For the text-containing cell, return its midpoint in [x, y] coordinate format. 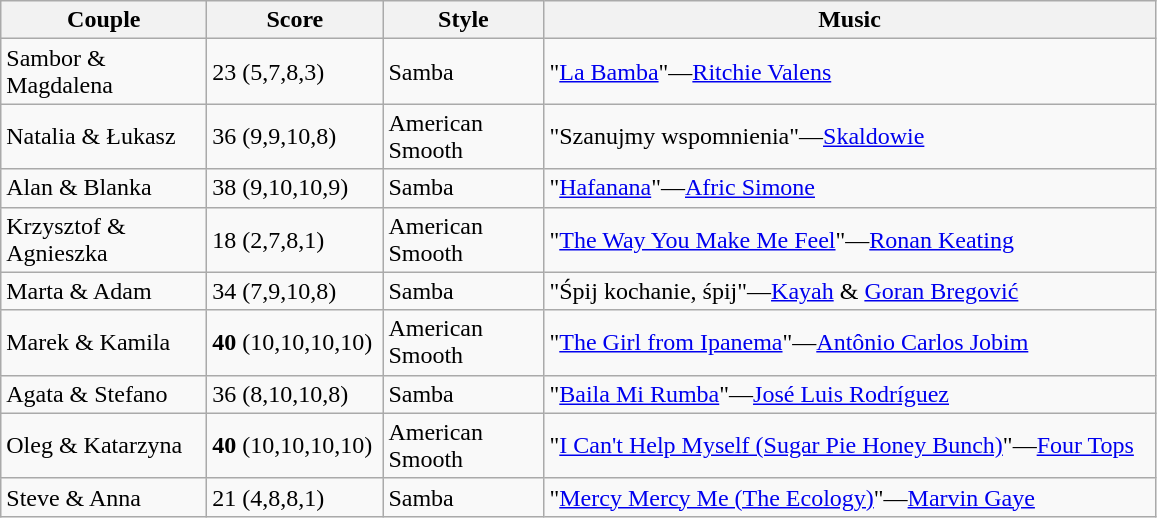
36 (9,9,10,8) [295, 136]
18 (2,7,8,1) [295, 240]
Agata & Stefano [104, 394]
"The Way You Make Me Feel"—Ronan Keating [850, 240]
"Śpij kochanie, śpij"—Kayah & Goran Bregović [850, 291]
Couple [104, 20]
"Hafanana"—Afric Simone [850, 188]
Natalia & Łukasz [104, 136]
38 (9,10,10,9) [295, 188]
Krzysztof & Agnieszka [104, 240]
36 (8,10,10,8) [295, 394]
"Mercy Mercy Me (The Ecology)"—Marvin Gaye [850, 497]
34 (7,9,10,8) [295, 291]
Music [850, 20]
"La Bamba"—Ritchie Valens [850, 72]
Sambor & Magdalena [104, 72]
"Szanujmy wspomnienia"—Skaldowie [850, 136]
Style [464, 20]
Oleg & Katarzyna [104, 446]
21 (4,8,8,1) [295, 497]
Score [295, 20]
"Baila Mi Rumba"—José Luis Rodríguez [850, 394]
Alan & Blanka [104, 188]
Marta & Adam [104, 291]
Marek & Kamila [104, 342]
23 (5,7,8,3) [295, 72]
"I Can't Help Myself (Sugar Pie Honey Bunch)"—Four Tops [850, 446]
"The Girl from Ipanema"—Antônio Carlos Jobim [850, 342]
Steve & Anna [104, 497]
